Search for the cell housing the specified text and yield its [x, y] center coordinate. 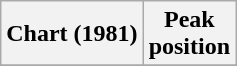
Chart (1981) [72, 34]
Peak position [189, 34]
